For the text-containing cell, return its midpoint in [x, y] coordinate format. 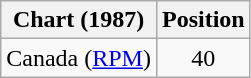
Chart (1987) [79, 20]
Canada (RPM) [79, 58]
Position [203, 20]
40 [203, 58]
